Return the (x, y) coordinate for the center point of the cell that contains the specified text.  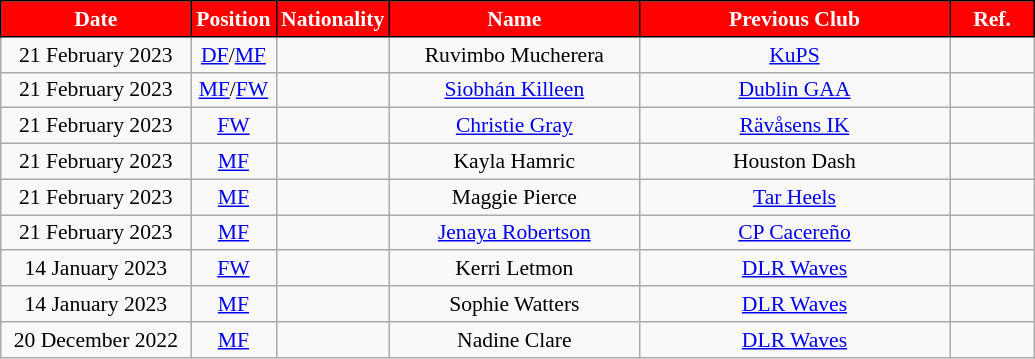
MF/FW (234, 90)
Ruvimbo Mucherera (514, 55)
KuPS (794, 55)
Nadine Clare (514, 340)
Siobhán Killeen (514, 90)
Kayla Hamric (514, 162)
Houston Dash (794, 162)
20 December 2022 (96, 340)
Dublin GAA (794, 90)
Name (514, 19)
Tar Heels (794, 197)
DF/MF (234, 55)
Jenaya Robertson (514, 233)
Nationality (332, 19)
Position (234, 19)
Christie Gray (514, 126)
Kerri Letmon (514, 269)
Maggie Pierce (514, 197)
Sophie Watters (514, 304)
Ref. (992, 19)
CP Cacereño (794, 233)
Date (96, 19)
Previous Club (794, 19)
Rävåsens IK (794, 126)
